Detect which cell encompasses the target text, then output its [x, y] center coordinate. 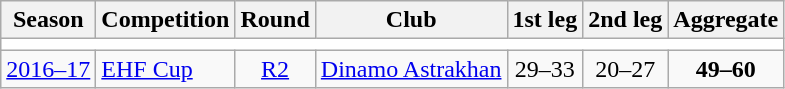
Round [275, 20]
1st leg [545, 20]
49–60 [726, 69]
Competition [166, 20]
Season [48, 20]
Dinamo Astrakhan [411, 69]
20–27 [626, 69]
Club [411, 20]
29–33 [545, 69]
2016–17 [48, 69]
R2 [275, 69]
EHF Cup [166, 69]
2nd leg [626, 20]
Aggregate [726, 20]
